Extract the [X, Y] coordinate from the center of the cell holding the provided text.  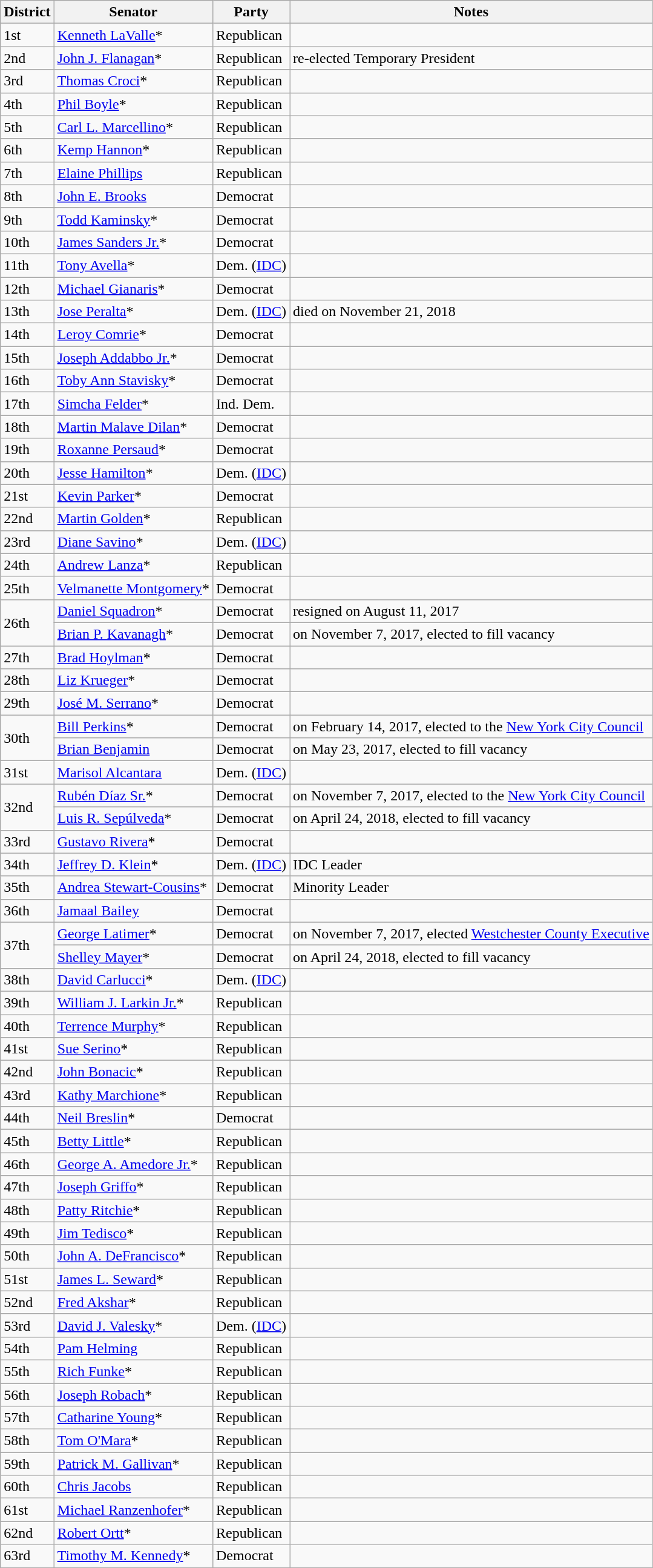
48th [27, 1210]
30th [27, 738]
John J. Flanagan* [133, 58]
Gustavo Rivera* [133, 842]
25th [27, 588]
Shelley Mayer* [133, 957]
Joseph Robach* [133, 1394]
31st [27, 772]
26th [27, 622]
Terrence Murphy* [133, 1026]
George A. Amedore Jr.* [133, 1164]
47th [27, 1187]
Joseph Griffo* [133, 1187]
35th [27, 888]
Jamaal Bailey [133, 911]
Phil Boyle* [133, 104]
53rd [27, 1325]
on November 7, 2017, elected to fill vacancy [471, 634]
Andrew Lanza* [133, 565]
38th [27, 980]
Tony Avella* [133, 265]
Patrick M. Gallivan* [133, 1464]
60th [27, 1487]
57th [27, 1418]
John A. DeFrancisco* [133, 1256]
Kevin Parker* [133, 496]
Joseph Addabbo Jr.* [133, 358]
13th [27, 312]
Brian Benjamin [133, 749]
Tom O'Mara* [133, 1441]
Jose Peralta* [133, 312]
Martin Golden* [133, 519]
42nd [27, 1072]
District [27, 12]
Michael Ranzenhofer* [133, 1510]
27th [27, 657]
Michael Gianaris* [133, 289]
Timothy M. Kennedy* [133, 1556]
8th [27, 196]
on November 7, 2017, elected to the New York City Council [471, 796]
Carl L. Marcellino* [133, 127]
46th [27, 1164]
Chris Jacobs [133, 1487]
51st [27, 1279]
David J. Valesky* [133, 1325]
Rubén Díaz Sr.* [133, 796]
20th [27, 473]
Elaine Phillips [133, 173]
10th [27, 242]
56th [27, 1394]
9th [27, 219]
41st [27, 1049]
Kathy Marchione* [133, 1095]
resigned on August 11, 2017 [471, 611]
Pam Helming [133, 1348]
George Latimer* [133, 934]
Sue Serino* [133, 1049]
on May 23, 2017, elected to fill vacancy [471, 749]
Robert Ortt* [133, 1533]
re-elected Temporary President [471, 58]
3rd [27, 81]
Todd Kaminsky* [133, 219]
15th [27, 358]
Thomas Croci* [133, 81]
Jim Tedisco* [133, 1233]
Martin Malave Dilan* [133, 427]
Rich Funke* [133, 1371]
Party [251, 12]
18th [27, 427]
Patty Ritchie* [133, 1210]
Ind. Dem. [251, 404]
32nd [27, 807]
Neil Breslin* [133, 1118]
Senator [133, 12]
44th [27, 1118]
62nd [27, 1533]
12th [27, 289]
Bill Perkins* [133, 726]
Leroy Comrie* [133, 335]
61st [27, 1510]
50th [27, 1256]
17th [27, 404]
Luis R. Sepúlveda* [133, 819]
John Bonacic* [133, 1072]
54th [27, 1348]
4th [27, 104]
2nd [27, 58]
died on November 21, 2018 [471, 312]
36th [27, 911]
39th [27, 1003]
5th [27, 127]
33rd [27, 842]
William J. Larkin Jr.* [133, 1003]
Minority Leader [471, 888]
James Sanders Jr.* [133, 242]
Kemp Hannon* [133, 150]
43rd [27, 1095]
Jeffrey D. Klein* [133, 865]
Kenneth LaValle* [133, 35]
Brian P. Kavanagh* [133, 634]
21st [27, 496]
14th [27, 335]
IDC Leader [471, 865]
José M. Serrano* [133, 703]
45th [27, 1141]
Brad Hoylman* [133, 657]
23rd [27, 542]
Jesse Hamilton* [133, 473]
6th [27, 150]
49th [27, 1233]
1st [27, 35]
52nd [27, 1302]
59th [27, 1464]
58th [27, 1441]
16th [27, 381]
19th [27, 450]
Simcha Felder* [133, 404]
Diane Savino* [133, 542]
Notes [471, 12]
Marisol Alcantara [133, 772]
Liz Krueger* [133, 680]
Andrea Stewart-Cousins* [133, 888]
37th [27, 945]
Betty Little* [133, 1141]
34th [27, 865]
63rd [27, 1556]
22nd [27, 519]
Fred Akshar* [133, 1302]
11th [27, 265]
29th [27, 703]
7th [27, 173]
55th [27, 1371]
Toby Ann Stavisky* [133, 381]
28th [27, 680]
John E. Brooks [133, 196]
Catharine Young* [133, 1418]
David Carlucci* [133, 980]
Daniel Squadron* [133, 611]
Roxanne Persaud* [133, 450]
24th [27, 565]
on February 14, 2017, elected to the New York City Council [471, 726]
on November 7, 2017, elected Westchester County Executive [471, 934]
Velmanette Montgomery* [133, 588]
40th [27, 1026]
James L. Seward* [133, 1279]
